From the cell containing the given text, extract its center point as [X, Y] coordinate. 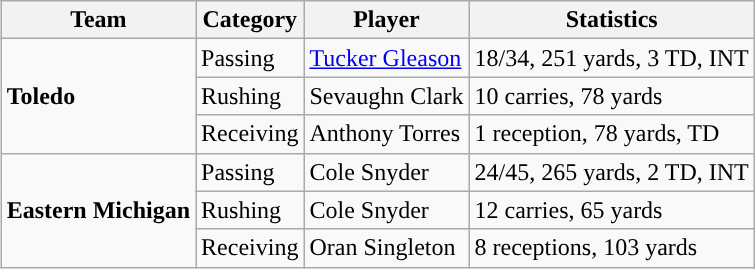
Eastern Michigan [98, 210]
Category [250, 20]
Statistics [612, 20]
Tucker Gleason [386, 58]
Oran Singleton [386, 248]
Team [98, 20]
10 carries, 78 yards [612, 96]
8 receptions, 103 yards [612, 248]
24/45, 265 yards, 2 TD, INT [612, 172]
12 carries, 65 yards [612, 210]
1 reception, 78 yards, TD [612, 134]
Sevaughn Clark [386, 96]
Toledo [98, 96]
18/34, 251 yards, 3 TD, INT [612, 58]
Player [386, 20]
Anthony Torres [386, 134]
